Extract the [X, Y] coordinate from the center of the cell holding the provided text.  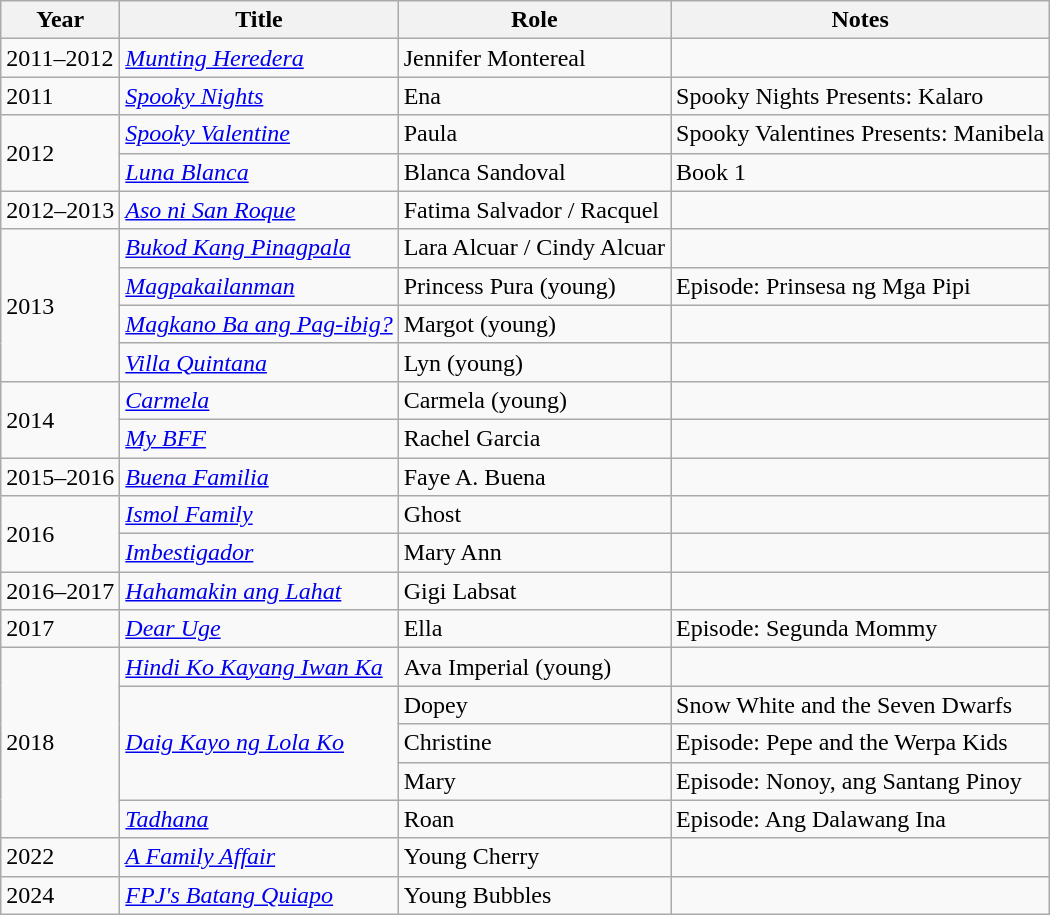
Episode: Ang Dalawang Ina [860, 819]
Buena Familia [259, 477]
Margot (young) [534, 324]
Spooky Valentine [259, 134]
Young Cherry [534, 857]
2016–2017 [60, 591]
FPJ's Batang Quiapo [259, 895]
Aso ni San Roque [259, 210]
2015–2016 [60, 477]
Imbestigador [259, 553]
Episode: Nonoy, ang Santang Pinoy [860, 781]
Bukod Kang Pinagpala [259, 248]
Spooky Nights Presents: Kalaro [860, 96]
My BFF [259, 438]
Mary [534, 781]
Daig Kayo ng Lola Ko [259, 743]
2018 [60, 743]
Dear Uge [259, 629]
Episode: Segunda Mommy [860, 629]
Ella [534, 629]
2011–2012 [60, 58]
Munting Heredera [259, 58]
Notes [860, 20]
Blanca Sandoval [534, 172]
Ismol Family [259, 515]
Ena [534, 96]
Luna Blanca [259, 172]
Magpakailanman [259, 286]
2017 [60, 629]
Faye A. Buena [534, 477]
Mary Ann [534, 553]
Jennifer Montereal [534, 58]
Episode: Prinsesa ng Mga Pipi [860, 286]
Tadhana [259, 819]
Princess Pura (young) [534, 286]
Carmela (young) [534, 400]
Spooky Nights [259, 96]
2012–2013 [60, 210]
Hindi Ko Kayang Iwan Ka [259, 667]
Paula [534, 134]
Ghost [534, 515]
A Family Affair [259, 857]
Rachel Garcia [534, 438]
Title [259, 20]
Magkano Ba ang Pag-ibig? [259, 324]
Book 1 [860, 172]
2011 [60, 96]
Episode: Pepe and the Werpa Kids [860, 743]
Villa Quintana [259, 362]
Christine [534, 743]
Young Bubbles [534, 895]
Gigi Labsat [534, 591]
Role [534, 20]
2022 [60, 857]
2016 [60, 534]
Ava Imperial (young) [534, 667]
Lara Alcuar / Cindy Alcuar [534, 248]
2014 [60, 419]
Year [60, 20]
2012 [60, 153]
2024 [60, 895]
Fatima Salvador / Racquel [534, 210]
2013 [60, 305]
Roan [534, 819]
Carmela [259, 400]
Hahamakin ang Lahat [259, 591]
Snow White and the Seven Dwarfs [860, 705]
Dopey [534, 705]
Lyn (young) [534, 362]
Spooky Valentines Presents: Manibela [860, 134]
